Return the [x, y] coordinate for the center point of the cell that contains the specified text.  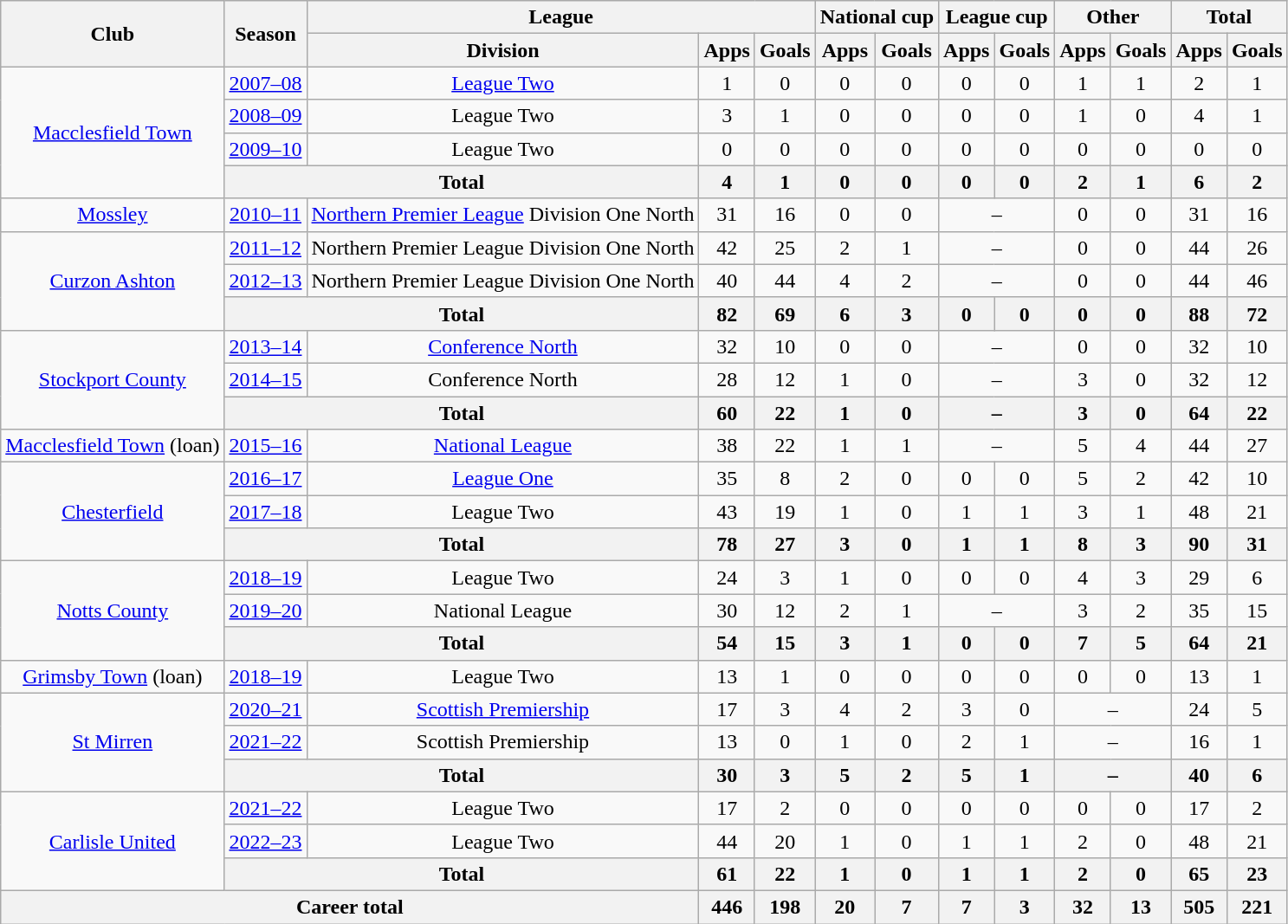
2012–13 [265, 281]
90 [1199, 545]
St Mirren [113, 742]
2015–16 [265, 446]
Chesterfield [113, 512]
2013–14 [265, 346]
19 [785, 512]
Club [113, 34]
2011–12 [265, 248]
Other [1113, 17]
221 [1257, 907]
2022–23 [265, 841]
Season [265, 34]
2014–15 [265, 379]
198 [785, 907]
69 [785, 313]
43 [727, 512]
2017–18 [265, 512]
505 [1199, 907]
Carlisle United [113, 841]
2020–21 [265, 709]
2009–10 [265, 149]
60 [727, 413]
28 [727, 379]
82 [727, 313]
446 [727, 907]
Grimsby Town (loan) [113, 676]
Notts County [113, 611]
League [561, 17]
Stockport County [113, 379]
46 [1257, 281]
Career total [350, 907]
29 [1199, 578]
Curzon Ashton [113, 281]
38 [727, 446]
26 [1257, 248]
78 [727, 545]
2010–11 [265, 215]
23 [1257, 874]
Macclesfield Town [113, 132]
2008–09 [265, 116]
2016–17 [265, 479]
Macclesfield Town (loan) [113, 446]
2019–20 [265, 611]
88 [1199, 313]
65 [1199, 874]
National cup [877, 17]
72 [1257, 313]
Division [502, 50]
League cup [997, 17]
61 [727, 874]
League One [502, 479]
2007–08 [265, 83]
Mossley [113, 215]
25 [785, 248]
54 [727, 643]
